Return [X, Y] of the center of cell containing provided text 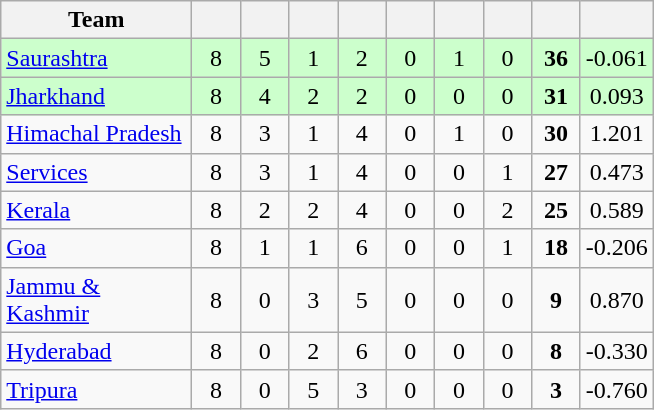
18 [556, 248]
0.473 [616, 172]
-0.206 [616, 248]
Goa [96, 248]
9 [556, 300]
-0.760 [616, 389]
Tripura [96, 389]
31 [556, 96]
25 [556, 210]
Himachal Pradesh [96, 134]
36 [556, 58]
Jammu & Kashmir [96, 300]
Hyderabad [96, 351]
-0.330 [616, 351]
Kerala [96, 210]
0.093 [616, 96]
-0.061 [616, 58]
30 [556, 134]
27 [556, 172]
0.589 [616, 210]
1.201 [616, 134]
Jharkhand [96, 96]
0.870 [616, 300]
Services [96, 172]
Saurashtra [96, 58]
Team [96, 20]
